Return the [x, y] coordinate for the center point of the cell that contains the specified text.  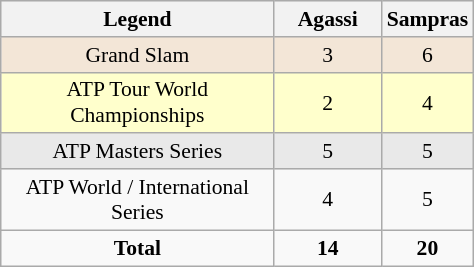
14 [328, 248]
Total [138, 248]
6 [428, 55]
20 [428, 248]
ATP Masters Series [138, 152]
3 [328, 55]
ATP World / International Series [138, 200]
Grand Slam [138, 55]
Agassi [328, 19]
2 [328, 102]
Sampras [428, 19]
Legend [138, 19]
ATP Tour World Championships [138, 102]
